Locate the cell with the specified text and output its (X, Y) center coordinate. 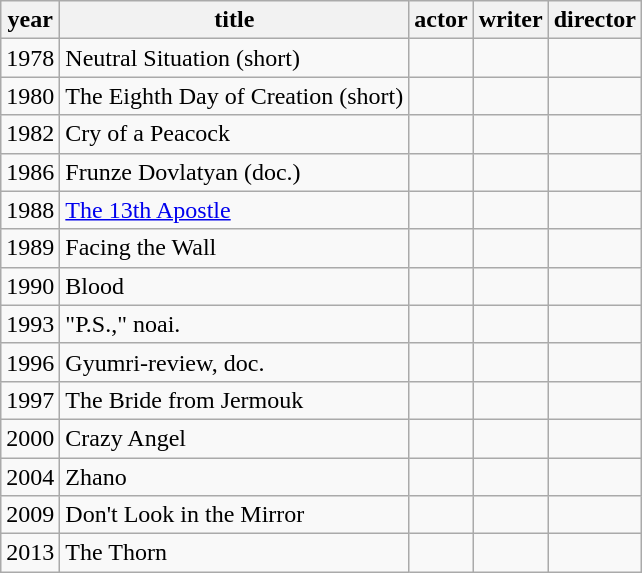
The 13th Apostle (234, 210)
1978 (30, 58)
title (234, 20)
Cry of a Peacock (234, 134)
The Eighth Day of Creation (short) (234, 96)
2000 (30, 438)
The Thorn (234, 553)
1988 (30, 210)
2013 (30, 553)
2009 (30, 515)
Blood (234, 286)
Zhano (234, 477)
1993 (30, 324)
1997 (30, 400)
1982 (30, 134)
Don't Look in the Mirror (234, 515)
1996 (30, 362)
Gyumri-review, doc. (234, 362)
director (594, 20)
"P.S.," noai. (234, 324)
Facing the Wall (234, 248)
actor (441, 20)
1989 (30, 248)
1990 (30, 286)
2004 (30, 477)
1986 (30, 172)
Neutral Situation (short) (234, 58)
writer (510, 20)
Crazy Angel (234, 438)
1980 (30, 96)
year (30, 20)
The Bride from Jermouk (234, 400)
Frunze Dovlatyan (doc.) (234, 172)
